Output the (x, y) coordinate of the center of the cell containing the given text.  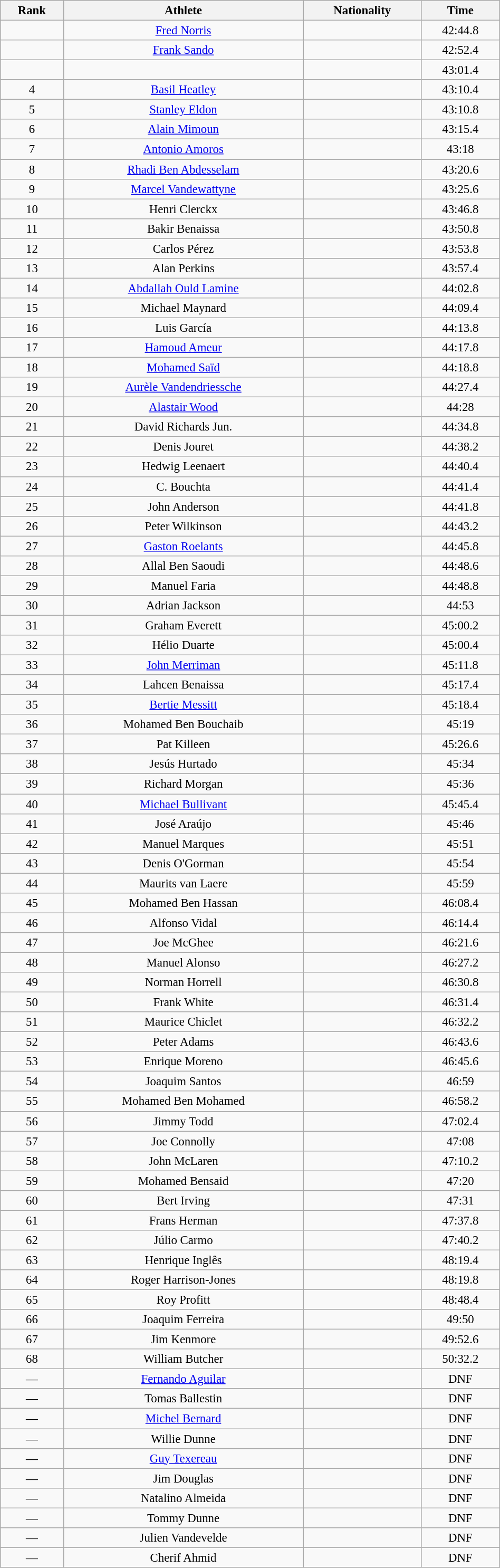
7 (32, 149)
Michael Bullivant (184, 804)
39 (32, 784)
44 (32, 883)
54 (32, 1082)
67 (32, 1340)
Manuel Alonso (184, 962)
43:25.6 (460, 189)
Enrique Moreno (184, 1062)
Tommy Dunne (184, 1518)
48:19.8 (460, 1280)
45 (32, 903)
Lahcen Benaissa (184, 685)
Mohamed Ben Mohamed (184, 1102)
46 (32, 923)
Fernando Aguilar (184, 1379)
Antonio Amoros (184, 149)
45:51 (460, 844)
45:59 (460, 883)
44:17.8 (460, 348)
45:34 (460, 764)
37 (32, 744)
43:20.6 (460, 169)
José Araújo (184, 824)
45:18.4 (460, 705)
47:37.8 (460, 1220)
John Anderson (184, 506)
46:58.2 (460, 1102)
Marcel Vandewattyne (184, 189)
6 (32, 129)
42:52.4 (460, 50)
19 (32, 387)
45:00.4 (460, 645)
Adrian Jackson (184, 606)
William Butcher (184, 1359)
9 (32, 189)
Manuel Marques (184, 844)
Cherif Ahmid (184, 1557)
Michael Maynard (184, 308)
63 (32, 1260)
44:43.2 (460, 526)
52 (32, 1042)
45:26.6 (460, 744)
44:02.8 (460, 288)
Rank (32, 11)
28 (32, 566)
Abdallah Ould Lamine (184, 288)
32 (32, 645)
Denis Jouret (184, 447)
Bertie Messitt (184, 705)
Frank White (184, 1002)
26 (32, 526)
43:46.8 (460, 209)
65 (32, 1300)
44:41.4 (460, 486)
Mohamed Ben Hassan (184, 903)
60 (32, 1201)
46:43.6 (460, 1042)
25 (32, 506)
Aurèle Vandendriessche (184, 387)
48:19.4 (460, 1260)
44:38.2 (460, 447)
31 (32, 625)
David Richards Jun. (184, 427)
44:40.4 (460, 467)
11 (32, 228)
44:18.8 (460, 368)
Basil Heatley (184, 90)
44:09.4 (460, 308)
Frank Sando (184, 50)
45:19 (460, 724)
47:40.2 (460, 1240)
46:30.8 (460, 982)
4 (32, 90)
45:00.2 (460, 625)
18 (32, 368)
46:31.4 (460, 1002)
47:08 (460, 1141)
Maurice Chiclet (184, 1022)
64 (32, 1280)
Natalino Almeida (184, 1498)
49:52.6 (460, 1340)
44:28 (460, 407)
Bakir Benaissa (184, 228)
Hedwig Leenaert (184, 467)
48 (32, 962)
Joaquim Ferreira (184, 1320)
Maurits van Laere (184, 883)
8 (32, 169)
44:13.8 (460, 328)
29 (32, 586)
42 (32, 844)
Jim Kenmore (184, 1340)
44:27.4 (460, 387)
48:48.4 (460, 1300)
44:45.8 (460, 546)
43:18 (460, 149)
68 (32, 1359)
34 (32, 685)
47:02.4 (460, 1121)
Rhadi Ben Abdesselam (184, 169)
56 (32, 1121)
Denis O'Gorman (184, 863)
43:50.8 (460, 228)
43:10.8 (460, 110)
45:11.8 (460, 665)
Júlio Carmo (184, 1240)
43 (32, 863)
57 (32, 1141)
Graham Everett (184, 625)
45:46 (460, 824)
Mohamed Bensaid (184, 1181)
Mohamed Saïd (184, 368)
Fred Norris (184, 31)
50 (32, 1002)
24 (32, 486)
Hamoud Ameur (184, 348)
Roger Harrison-Jones (184, 1280)
Peter Adams (184, 1042)
27 (32, 546)
35 (32, 705)
46:32.2 (460, 1022)
44:48.6 (460, 566)
49:50 (460, 1320)
45:17.4 (460, 685)
44:41.8 (460, 506)
Joe Connolly (184, 1141)
Mohamed Ben Bouchaib (184, 724)
13 (32, 269)
Gaston Roelants (184, 546)
Joe McGhee (184, 943)
Michel Bernard (184, 1419)
Luis García (184, 328)
51 (32, 1022)
C. Bouchta (184, 486)
50:32.2 (460, 1359)
47 (32, 943)
Stanley Eldon (184, 110)
12 (32, 248)
30 (32, 606)
46:27.2 (460, 962)
Alan Perkins (184, 269)
43:01.4 (460, 70)
46:14.4 (460, 923)
Willie Dunne (184, 1439)
Tomas Ballestin (184, 1399)
43:15.4 (460, 129)
36 (32, 724)
59 (32, 1181)
49 (32, 982)
Richard Morgan (184, 784)
45:36 (460, 784)
44:34.8 (460, 427)
Jesús Hurtado (184, 764)
66 (32, 1320)
Jim Douglas (184, 1478)
Alain Mimoun (184, 129)
46:08.4 (460, 903)
44:53 (460, 606)
43:57.4 (460, 269)
45:45.4 (460, 804)
Roy Profitt (184, 1300)
14 (32, 288)
Henri Clerckx (184, 209)
43:10.4 (460, 90)
17 (32, 348)
10 (32, 209)
Guy Texereau (184, 1458)
Frans Herman (184, 1220)
47:10.2 (460, 1161)
47:20 (460, 1181)
40 (32, 804)
Alastair Wood (184, 407)
Peter Wilkinson (184, 526)
15 (32, 308)
John McLaren (184, 1161)
Carlos Pérez (184, 248)
5 (32, 110)
16 (32, 328)
20 (32, 407)
58 (32, 1161)
42:44.8 (460, 31)
Pat Killeen (184, 744)
John Merriman (184, 665)
Joaquim Santos (184, 1082)
22 (32, 447)
Jimmy Todd (184, 1121)
Time (460, 11)
Manuel Faria (184, 586)
Bert Irving (184, 1201)
Hélio Duarte (184, 645)
55 (32, 1102)
21 (32, 427)
46:45.6 (460, 1062)
33 (32, 665)
Henrique Inglês (184, 1260)
23 (32, 467)
53 (32, 1062)
Norman Horrell (184, 982)
46:59 (460, 1082)
44:48.8 (460, 586)
Athlete (184, 11)
41 (32, 824)
62 (32, 1240)
Nationality (362, 11)
45:54 (460, 863)
Allal Ben Saoudi (184, 566)
61 (32, 1220)
46:21.6 (460, 943)
Julien Vandevelde (184, 1538)
38 (32, 764)
43:53.8 (460, 248)
Alfonso Vidal (184, 923)
47:31 (460, 1201)
